Locate the cell with the specified text and output its (x, y) center coordinate. 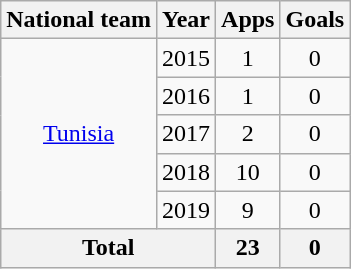
Tunisia (79, 134)
2018 (186, 172)
Year (186, 20)
23 (248, 248)
2019 (186, 210)
9 (248, 210)
2 (248, 134)
Total (108, 248)
Apps (248, 20)
National team (79, 20)
Goals (315, 20)
2015 (186, 58)
2016 (186, 96)
10 (248, 172)
2017 (186, 134)
